For the text-containing cell, return its midpoint in [x, y] coordinate format. 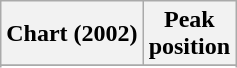
Chart (2002) [72, 34]
Peakposition [189, 34]
